From the cell containing the given text, extract its center point as (x, y) coordinate. 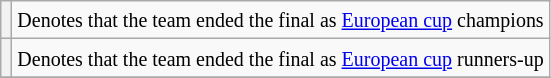
Denotes that the team ended the final as European cup champions (280, 20)
Denotes that the team ended the final as European cup runners-up (280, 58)
